For the text-containing cell, return its midpoint in [x, y] coordinate format. 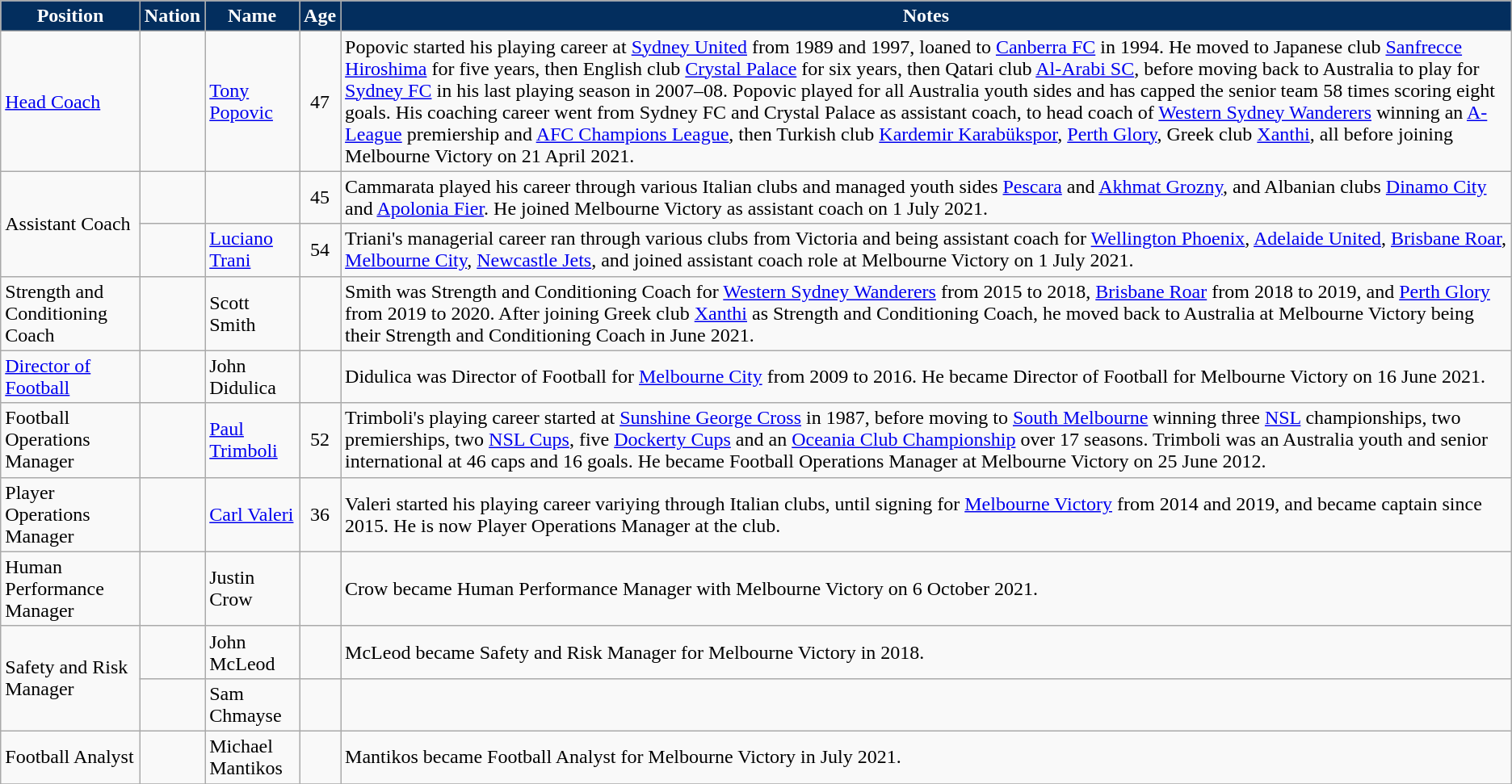
Justin Crow [252, 589]
John Didulica [252, 376]
52 [320, 440]
Assistant Coach [71, 224]
Crow became Human Performance Manager with Melbourne Victory on 6 October 2021. [926, 589]
Sam Chmayse [252, 704]
Paul Trimboli [252, 440]
Football Analyst [71, 757]
Safety and Risk Manager [71, 678]
Director of Football [71, 376]
Mantikos became Football Analyst for Melbourne Victory in July 2021. [926, 757]
45 [320, 197]
54 [320, 250]
Player Operations Manager [71, 514]
Name [252, 16]
Didulica was Director of Football for Melbourne City from 2009 to 2016. He became Director of Football for Melbourne Victory on 16 June 2021. [926, 376]
36 [320, 514]
Luciano Trani [252, 250]
Football Operations Manager [71, 440]
Strength and Conditioning Coach [71, 313]
Position [71, 16]
47 [320, 102]
McLeod became Safety and Risk Manager for Melbourne Victory in 2018. [926, 652]
Age [320, 16]
Nation [172, 16]
Head Coach [71, 102]
Notes [926, 16]
John McLeod [252, 652]
Carl Valeri [252, 514]
Scott Smith [252, 313]
Human Performance Manager [71, 589]
Michael Mantikos [252, 757]
Tony Popovic [252, 102]
